Detect which cell encompasses the target text, then output its [X, Y] center coordinate. 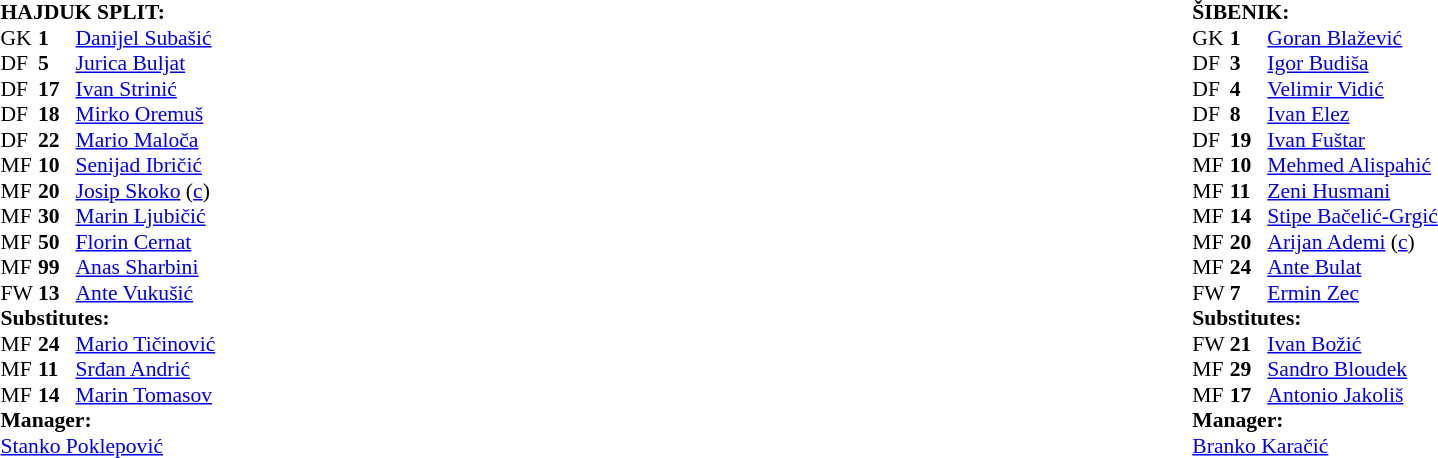
50 [57, 242]
4 [1249, 89]
Jurica Buljat [185, 63]
Anas Sharbini [185, 267]
Substitutes: [146, 319]
Senijad Ibričić [185, 165]
8 [1249, 115]
HAJDUK SPLIT: [180, 13]
Mario Maloča [185, 140]
Marin Tomasov [185, 395]
13 [57, 293]
7 [1249, 293]
19 [1249, 140]
30 [57, 217]
22 [57, 140]
Mario Tičinović [185, 344]
Florin Cernat [185, 242]
Danijel Subašić [185, 38]
3 [1249, 63]
5 [57, 63]
29 [1249, 369]
Mirko Oremuš [185, 115]
Srđan Andrić [185, 369]
18 [57, 115]
99 [57, 267]
Marin Ljubičić [185, 217]
Josip Skoko (c) [185, 191]
Manager: [146, 421]
21 [1249, 344]
Ante Vukušić [185, 293]
Ivan Strinić [185, 89]
